For the text-containing cell, return its midpoint in (X, Y) coordinate format. 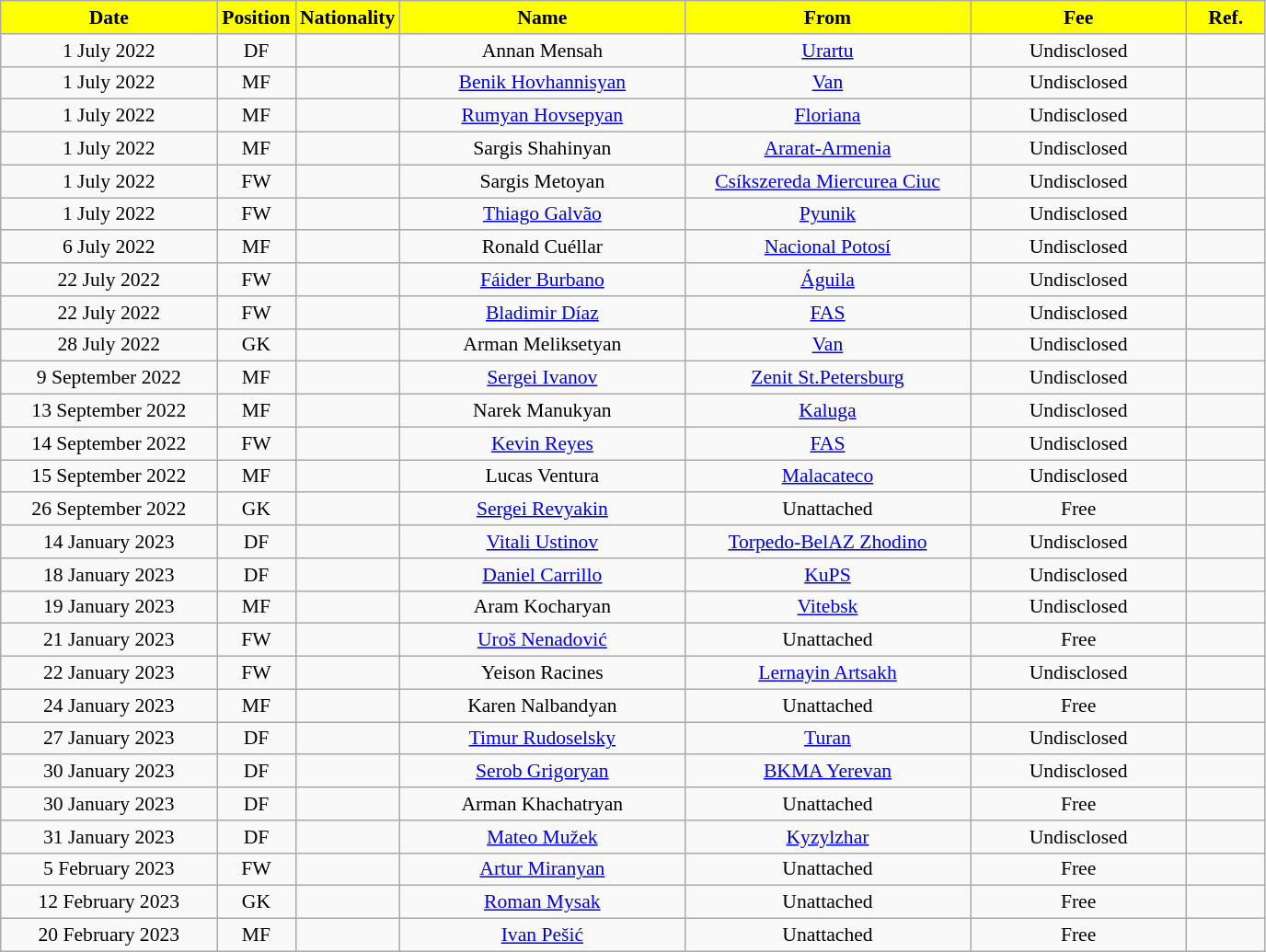
Floriana (827, 116)
Yeison Racines (542, 673)
31 January 2023 (109, 837)
Narek Manukyan (542, 411)
Turan (827, 739)
Arman Khachatryan (542, 804)
21 January 2023 (109, 640)
Pyunik (827, 214)
Sargis Shahinyan (542, 149)
Ivan Pešić (542, 935)
Lucas Ventura (542, 476)
From (827, 17)
Karen Nalbandyan (542, 705)
Ronald Cuéllar (542, 247)
Lernayin Artsakh (827, 673)
Nationality (348, 17)
18 January 2023 (109, 575)
Fáider Burbano (542, 280)
Thiago Galvão (542, 214)
6 July 2022 (109, 247)
Benik Hovhannisyan (542, 83)
Sergei Ivanov (542, 378)
28 July 2022 (109, 345)
Uroš Nenadović (542, 640)
Serob Grigoryan (542, 772)
Kevin Reyes (542, 443)
Kaluga (827, 411)
Arman Meliksetyan (542, 345)
Aram Kocharyan (542, 607)
Sergei Revyakin (542, 510)
26 September 2022 (109, 510)
Torpedo-BelAZ Zhodino (827, 542)
15 September 2022 (109, 476)
Zenit St.Petersburg (827, 378)
Annan Mensah (542, 51)
Vitebsk (827, 607)
Name (542, 17)
Nacional Potosí (827, 247)
5 February 2023 (109, 869)
20 February 2023 (109, 935)
9 September 2022 (109, 378)
Fee (1078, 17)
Roman Mysak (542, 902)
Rumyan Hovsepyan (542, 116)
19 January 2023 (109, 607)
Urartu (827, 51)
Sargis Metoyan (542, 181)
KuPS (827, 575)
Mateo Mužek (542, 837)
Daniel Carrillo (542, 575)
Ararat-Armenia (827, 149)
13 September 2022 (109, 411)
12 February 2023 (109, 902)
Csíkszereda Miercurea Ciuc (827, 181)
27 January 2023 (109, 739)
Kyzylzhar (827, 837)
Malacateco (827, 476)
14 September 2022 (109, 443)
14 January 2023 (109, 542)
Bladimir Díaz (542, 313)
Timur Rudoselsky (542, 739)
Vitali Ustinov (542, 542)
BKMA Yerevan (827, 772)
Position (256, 17)
Date (109, 17)
24 January 2023 (109, 705)
Águila (827, 280)
Artur Miranyan (542, 869)
22 January 2023 (109, 673)
Ref. (1226, 17)
